Determine the (X, Y) coordinate at the center of the cell enclosing the given text.  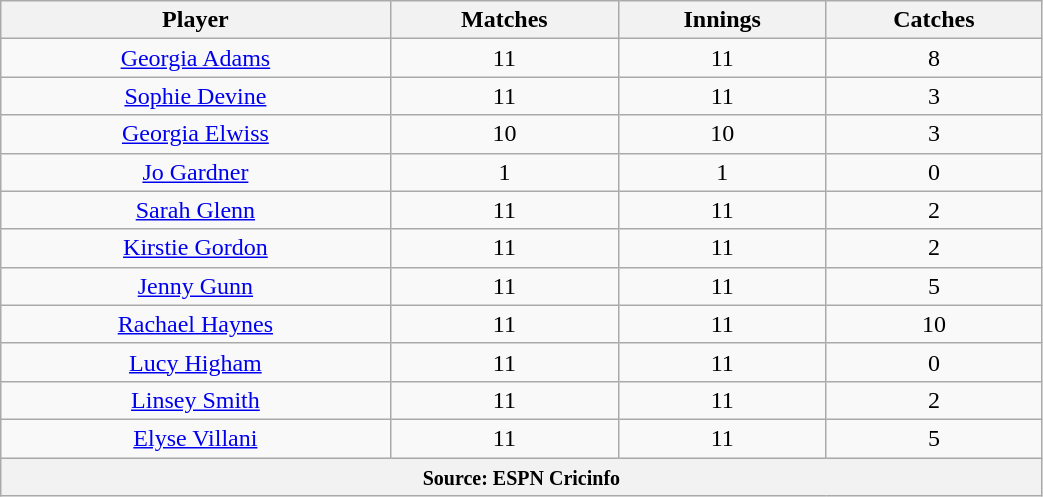
Jenny Gunn (196, 286)
Catches (934, 20)
Sarah Glenn (196, 210)
8 (934, 58)
Source: ESPN Cricinfo (522, 477)
Kirstie Gordon (196, 248)
Georgia Adams (196, 58)
Lucy Higham (196, 362)
Elyse Villani (196, 438)
Linsey Smith (196, 400)
Jo Gardner (196, 172)
Matches (504, 20)
Player (196, 20)
Rachael Haynes (196, 324)
Innings (722, 20)
Sophie Devine (196, 96)
Georgia Elwiss (196, 134)
